Output the [x, y] coordinate of the center of the cell containing the given text.  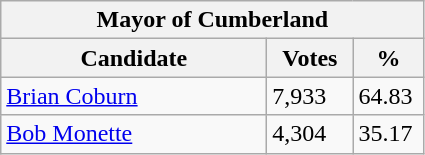
7,933 [310, 96]
4,304 [310, 134]
35.17 [388, 134]
Mayor of Cumberland [212, 20]
64.83 [388, 96]
% [388, 58]
Candidate [134, 58]
Votes [310, 58]
Bob Monette [134, 134]
Brian Coburn [134, 96]
